Extract the (X, Y) coordinate from the center of the cell holding the provided text.  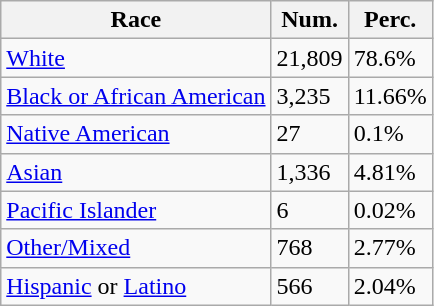
6 (310, 210)
4.81% (390, 172)
Native American (136, 134)
Race (136, 20)
Num. (310, 20)
21,809 (310, 58)
Other/Mixed (136, 248)
Hispanic or Latino (136, 286)
0.02% (390, 210)
Perc. (390, 20)
78.6% (390, 58)
768 (310, 248)
566 (310, 286)
11.66% (390, 96)
Pacific Islander (136, 210)
3,235 (310, 96)
White (136, 58)
1,336 (310, 172)
27 (310, 134)
2.77% (390, 248)
Black or African American (136, 96)
0.1% (390, 134)
2.04% (390, 286)
Asian (136, 172)
